Capture the cell that displays the provided text and extract its (X, Y) central coordinate. 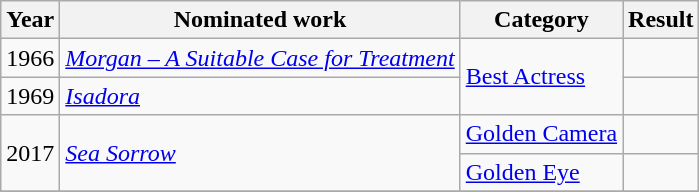
Nominated work (260, 20)
Year (30, 20)
Best Actress (541, 77)
Sea Sorrow (260, 153)
Result (661, 20)
Morgan – A Suitable Case for Treatment (260, 58)
Isadora (260, 96)
1969 (30, 96)
Golden Camera (541, 134)
2017 (30, 153)
Golden Eye (541, 172)
Category (541, 20)
1966 (30, 58)
